Pinpoint the cell where the given text exists, returning its (X, Y) midpoint coordinate. 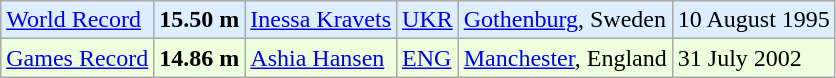
UKR (428, 20)
ENG (428, 58)
World Record (78, 20)
Inessa Kravets (321, 20)
31 July 2002 (754, 58)
10 August 1995 (754, 20)
Gothenburg, Sweden (565, 20)
15.50 m (200, 20)
Ashia Hansen (321, 58)
14.86 m (200, 58)
Games Record (78, 58)
Manchester, England (565, 58)
